Locate the cell with the specified text and output its (X, Y) center coordinate. 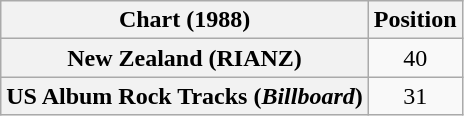
40 (415, 58)
31 (415, 96)
US Album Rock Tracks (Billboard) (185, 96)
New Zealand (RIANZ) (185, 58)
Chart (1988) (185, 20)
Position (415, 20)
